From the cell containing the given text, extract its center point as [X, Y] coordinate. 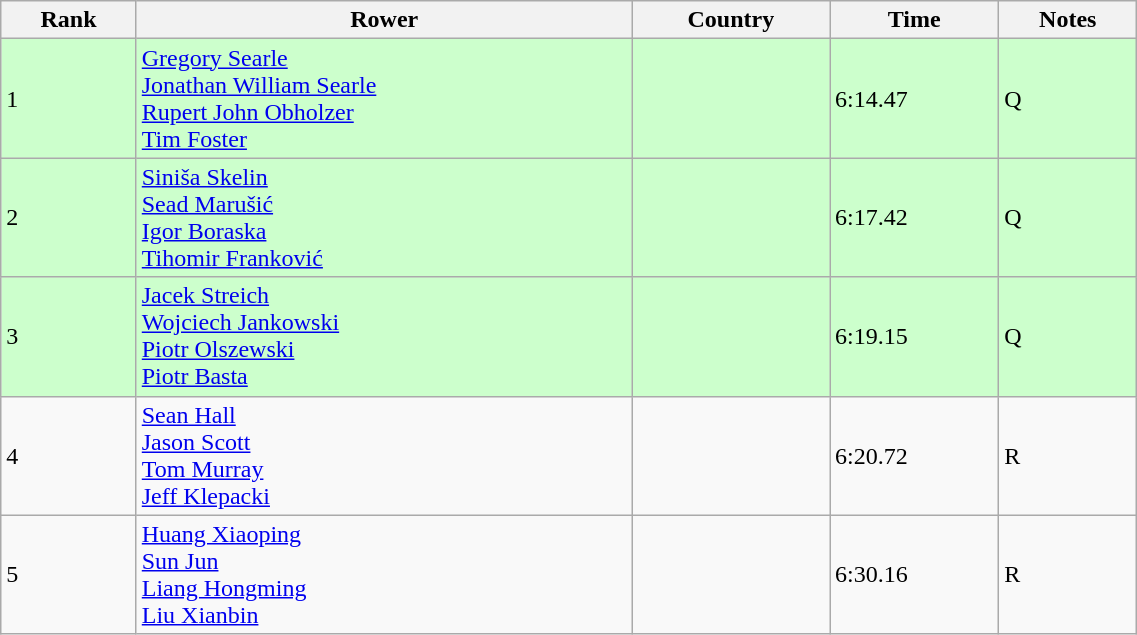
Country [730, 20]
Rower [384, 20]
Huang XiaopingSun JunLiang HongmingLiu Xianbin [384, 574]
Gregory SearleJonathan William SearleRupert John ObholzerTim Foster [384, 98]
6:17.42 [914, 218]
2 [68, 218]
Sean HallJason ScottTom MurrayJeff Klepacki [384, 456]
1 [68, 98]
6:14.47 [914, 98]
5 [68, 574]
6:30.16 [914, 574]
Notes [1068, 20]
Jacek StreichWojciech JankowskiPiotr OlszewskiPiotr Basta [384, 336]
Time [914, 20]
6:19.15 [914, 336]
6:20.72 [914, 456]
4 [68, 456]
3 [68, 336]
Siniša SkelinSead MarušićIgor BoraskaTihomir Franković [384, 218]
Rank [68, 20]
